Return (x, y) of the center of cell containing provided text 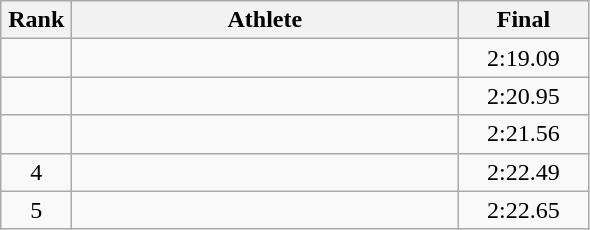
2:22.65 (524, 210)
Athlete (265, 20)
Final (524, 20)
Rank (36, 20)
4 (36, 172)
2:20.95 (524, 96)
5 (36, 210)
2:22.49 (524, 172)
2:21.56 (524, 134)
2:19.09 (524, 58)
